Detect which cell encompasses the target text, then output its (X, Y) center coordinate. 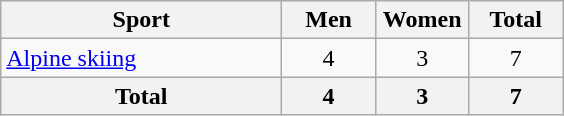
Women (422, 20)
Men (329, 20)
Sport (142, 20)
Alpine skiing (142, 58)
